From the cell containing the given text, extract its center point as (x, y) coordinate. 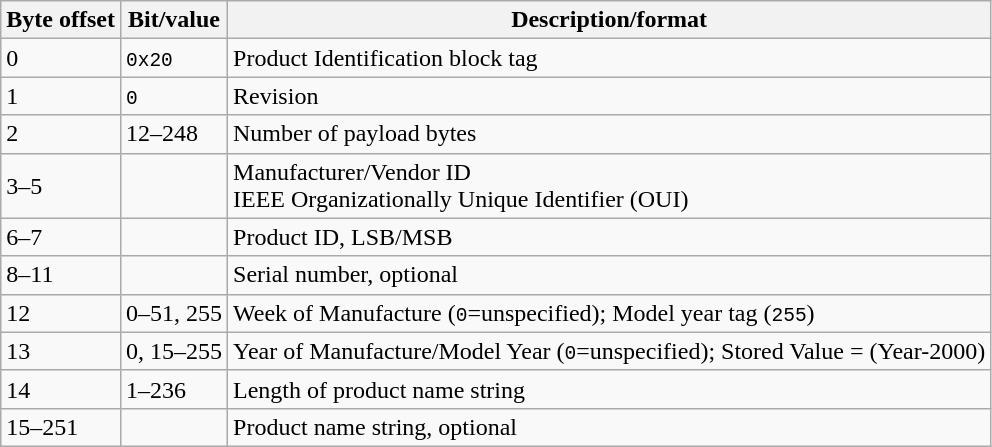
2 (61, 134)
Byte offset (61, 20)
Description/format (610, 20)
1–236 (174, 389)
Manufacturer/Vendor ID IEEE Organizationally Unique Identifier (OUI) (610, 186)
Bit/value (174, 20)
Product Identification block tag (610, 58)
Length of product name string (610, 389)
Serial number, optional (610, 275)
8–11 (61, 275)
12 (61, 313)
6–7 (61, 237)
13 (61, 351)
Product ID, LSB/MSB (610, 237)
0–51, 255 (174, 313)
Product name string, optional (610, 427)
Revision (610, 96)
12–248 (174, 134)
3–5 (61, 186)
Week of Manufacture (0=unspecified); Model year tag (255) (610, 313)
Number of payload bytes (610, 134)
0x20 (174, 58)
1 (61, 96)
15–251 (61, 427)
0, 15–255 (174, 351)
Year of Manufacture/Model Year (0=unspecified); Stored Value = (Year-2000) (610, 351)
14 (61, 389)
